From the cell containing the given text, extract its center point as (X, Y) coordinate. 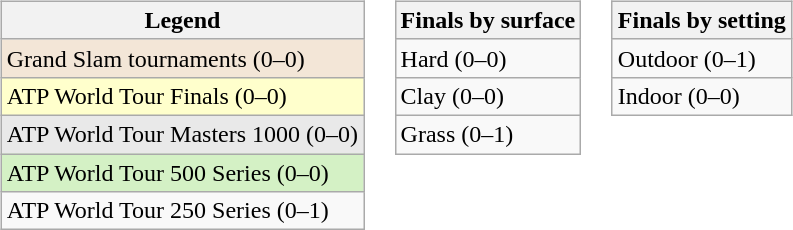
Finals by setting (702, 20)
ATP World Tour 250 Series (0–1) (182, 211)
ATP World Tour 500 Series (0–0) (182, 173)
Legend (182, 20)
Grand Slam tournaments (0–0) (182, 58)
Indoor (0–0) (702, 96)
Outdoor (0–1) (702, 58)
Hard (0–0) (488, 58)
Grass (0–1) (488, 134)
Finals by surface (488, 20)
ATP World Tour Finals (0–0) (182, 96)
ATP World Tour Masters 1000 (0–0) (182, 134)
Clay (0–0) (488, 96)
